For the text-containing cell, return its midpoint in (X, Y) coordinate format. 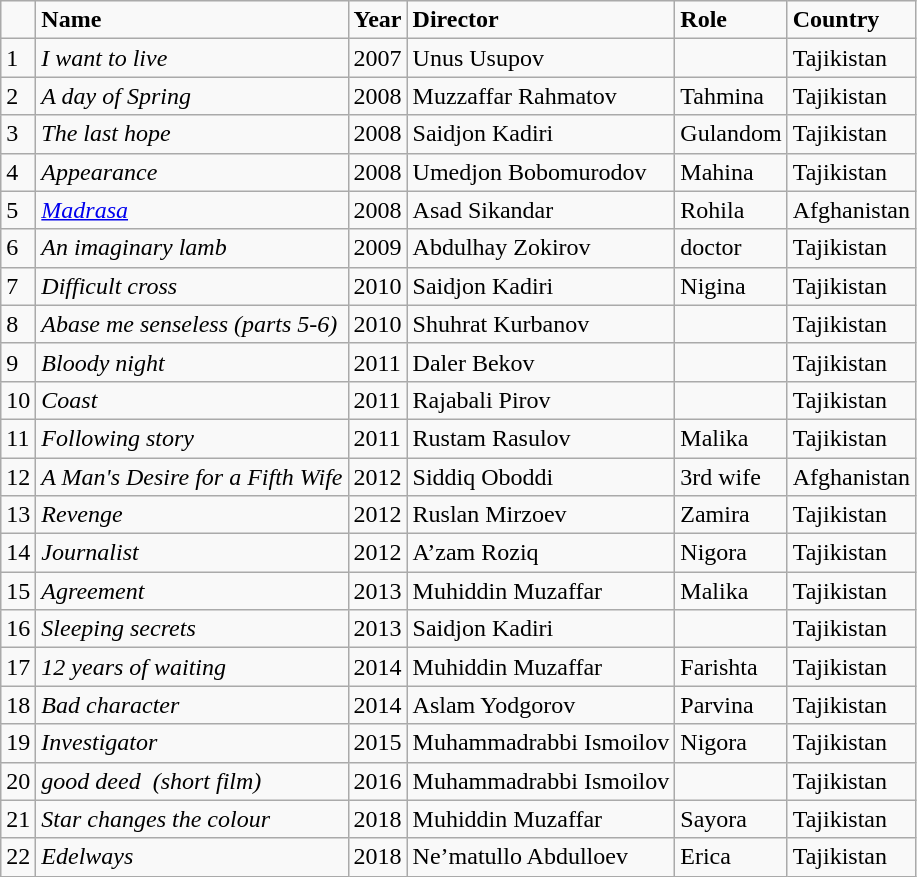
8 (18, 324)
Unus Usupov (541, 58)
A Man's Desire for a Fifth Wife (192, 477)
Rohila (731, 210)
A day of Spring (192, 96)
Daler Bekov (541, 362)
Bad character (192, 705)
7 (18, 286)
2009 (378, 248)
Ne’matullo Abdulloev (541, 857)
2016 (378, 781)
Edelways (192, 857)
3 (18, 134)
Gulandom (731, 134)
Director (541, 20)
A’zam Roziq (541, 553)
18 (18, 705)
Rustam Rasulov (541, 438)
Ruslan Mirzoev (541, 515)
15 (18, 591)
Nigina (731, 286)
Madrasa (192, 210)
Name (192, 20)
Difficult cross (192, 286)
Abdulhay Zokirov (541, 248)
Following story (192, 438)
13 (18, 515)
Coast (192, 400)
I want to live (192, 58)
good deed (short film) (192, 781)
10 (18, 400)
Agreement (192, 591)
Tahmina (731, 96)
9 (18, 362)
Country (851, 20)
Sleeping secrets (192, 629)
16 (18, 629)
Bloody night (192, 362)
Star changes the colour (192, 819)
Siddiq Oboddi (541, 477)
21 (18, 819)
The last hope (192, 134)
Umedjon Bobomurodov (541, 172)
4 (18, 172)
Investigator (192, 743)
Farishta (731, 667)
2007 (378, 58)
Mahina (731, 172)
19 (18, 743)
3rd wife (731, 477)
Year (378, 20)
doctor (731, 248)
22 (18, 857)
Abase me senseless (parts 5-6) (192, 324)
20 (18, 781)
2 (18, 96)
17 (18, 667)
Asad Sikandar (541, 210)
Journalist (192, 553)
Rajabali Pirov (541, 400)
Erica (731, 857)
Role (731, 20)
12 (18, 477)
Appearance (192, 172)
12 years of waiting (192, 667)
Parvina (731, 705)
14 (18, 553)
An imaginary lamb (192, 248)
5 (18, 210)
2015 (378, 743)
6 (18, 248)
Sayora (731, 819)
1 (18, 58)
Revenge (192, 515)
11 (18, 438)
Zamira (731, 515)
Muzzaffar Rahmatov (541, 96)
Aslam Yodgorov (541, 705)
Shuhrat Kurbanov (541, 324)
